Provide the [X, Y] coordinate of the cell's center where the given text is located.  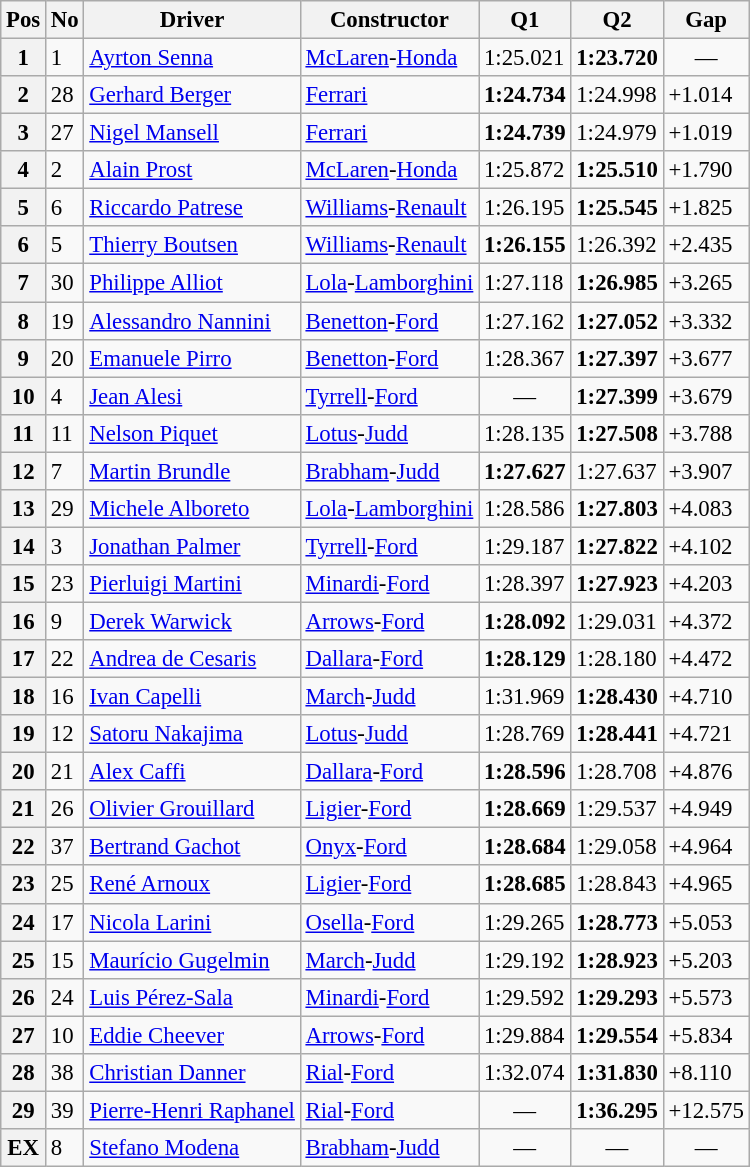
Onyx-Ford [389, 847]
1:25.872 [525, 170]
Pierluigi Martini [192, 584]
1:29.884 [525, 1035]
Christian Danner [192, 1073]
Gap [706, 20]
Nigel Mansell [192, 133]
1:29.537 [617, 809]
Alessandro Nannini [192, 321]
1:27.803 [617, 509]
René Arnoux [192, 885]
Jean Alesi [192, 396]
1:26.195 [525, 208]
1:27.162 [525, 321]
Maurício Gugelmin [192, 960]
1:28.685 [525, 885]
1:26.155 [525, 245]
1:28.596 [525, 772]
+3.788 [706, 433]
1:32.074 [525, 1073]
+3.907 [706, 471]
Ayrton Senna [192, 58]
EX [24, 1148]
1:24.998 [617, 95]
1:26.985 [617, 283]
1:27.923 [617, 584]
Pos [24, 20]
Derek Warwick [192, 621]
1:28.684 [525, 847]
1:28.397 [525, 584]
1:25.021 [525, 58]
+4.372 [706, 621]
+3.679 [706, 396]
+5.834 [706, 1035]
14 [24, 546]
Osella-Ford [389, 922]
Michele Alboreto [192, 509]
Constructor [389, 20]
Q2 [617, 20]
1:28.923 [617, 960]
Nelson Piquet [192, 433]
1:29.058 [617, 847]
1:27.508 [617, 433]
+5.573 [706, 997]
1:27.397 [617, 358]
1:31.830 [617, 1073]
1:29.187 [525, 546]
1:28.669 [525, 809]
Luis Pérez-Sala [192, 997]
30 [65, 283]
39 [65, 1110]
+1.825 [706, 208]
+4.203 [706, 584]
No [65, 20]
1:28.367 [525, 358]
1:29.592 [525, 997]
Martin Brundle [192, 471]
1:28.708 [617, 772]
Nicola Larini [192, 922]
+3.677 [706, 358]
1:29.192 [525, 960]
+8.110 [706, 1073]
1:28.843 [617, 885]
38 [65, 1073]
1:28.092 [525, 621]
+2.435 [706, 245]
1:31.969 [525, 697]
+4.721 [706, 734]
1:27.637 [617, 471]
Olivier Grouillard [192, 809]
1:25.510 [617, 170]
+4.710 [706, 697]
1:24.979 [617, 133]
Andrea de Cesaris [192, 659]
+4.964 [706, 847]
1:28.129 [525, 659]
+1.790 [706, 170]
+1.014 [706, 95]
+4.102 [706, 546]
Pierre-Henri Raphanel [192, 1110]
+4.083 [706, 509]
1:29.293 [617, 997]
Ivan Capelli [192, 697]
1:24.739 [525, 133]
1:28.773 [617, 922]
1:27.118 [525, 283]
1:27.052 [617, 321]
1:26.392 [617, 245]
1:23.720 [617, 58]
1:27.822 [617, 546]
+4.472 [706, 659]
Philippe Alliot [192, 283]
1:27.627 [525, 471]
1:25.545 [617, 208]
1:28.441 [617, 734]
Eddie Cheever [192, 1035]
Thierry Boutsen [192, 245]
1:28.180 [617, 659]
Alex Caffi [192, 772]
+1.019 [706, 133]
1:24.734 [525, 95]
+4.949 [706, 809]
+3.332 [706, 321]
1:36.295 [617, 1110]
18 [24, 697]
13 [24, 509]
Emanuele Pirro [192, 358]
+5.053 [706, 922]
+4.965 [706, 885]
Gerhard Berger [192, 95]
Driver [192, 20]
1:29.265 [525, 922]
+5.203 [706, 960]
+4.876 [706, 772]
+12.575 [706, 1110]
1:28.135 [525, 433]
1:28.769 [525, 734]
1:29.554 [617, 1035]
Jonathan Palmer [192, 546]
Satoru Nakajima [192, 734]
1:29.031 [617, 621]
1:27.399 [617, 396]
+3.265 [706, 283]
Riccardo Patrese [192, 208]
1:28.586 [525, 509]
Alain Prost [192, 170]
Bertrand Gachot [192, 847]
37 [65, 847]
Q1 [525, 20]
Stefano Modena [192, 1148]
1:28.430 [617, 697]
